Output the [x, y] coordinate of the center of the cell containing the given text.  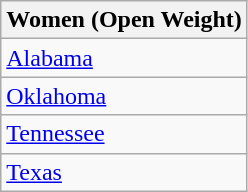
Women (Open Weight) [124, 20]
Oklahoma [124, 96]
Tennessee [124, 134]
Alabama [124, 58]
Texas [124, 172]
